Extract the (x, y) coordinate from the center of the cell holding the provided text.  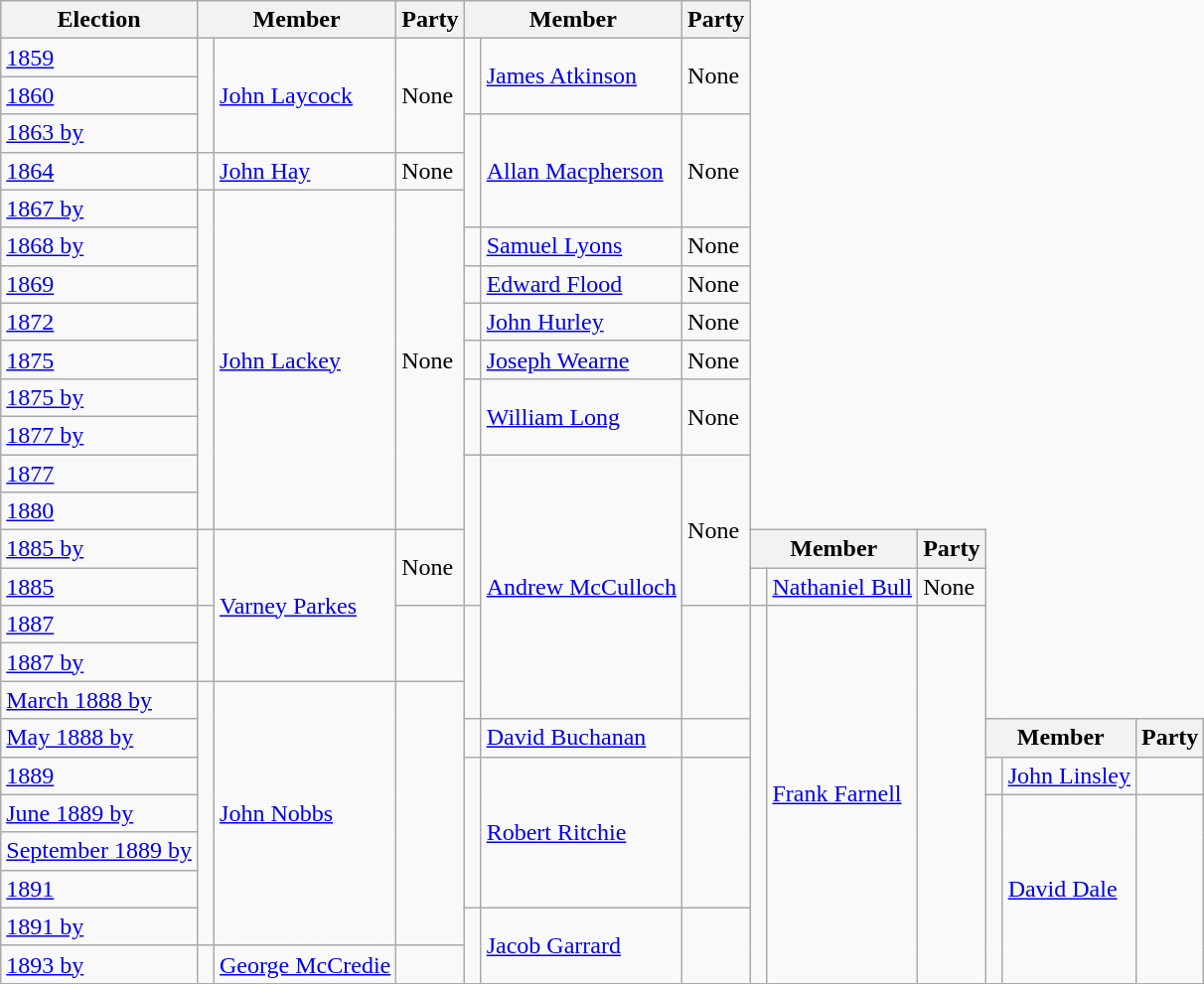
1893 by (99, 964)
1868 by (99, 246)
John Hurley (581, 322)
David Dale (1069, 889)
1887 (99, 625)
1864 (99, 171)
John Laycock (306, 95)
1877 (99, 474)
Varney Parkes (306, 606)
1891 (99, 889)
John Linsley (1069, 775)
1867 by (99, 209)
Frank Farnell (842, 794)
1880 (99, 511)
September 1889 by (99, 851)
1877 by (99, 435)
1859 (99, 58)
Samuel Lyons (581, 246)
Joseph Wearne (581, 359)
March 1888 by (99, 700)
James Atkinson (581, 76)
Allan Macpherson (581, 171)
George McCredie (306, 964)
Election (99, 20)
John Hay (306, 171)
1863 by (99, 133)
1885 (99, 587)
1875 (99, 359)
William Long (581, 416)
Jacob Garrard (581, 945)
1875 by (99, 397)
1860 (99, 95)
1889 (99, 775)
1872 (99, 322)
David Buchanan (581, 738)
Edward Flood (581, 284)
John Lackey (306, 359)
1887 by (99, 662)
Nathaniel Bull (842, 587)
June 1889 by (99, 813)
1891 by (99, 926)
May 1888 by (99, 738)
1869 (99, 284)
1885 by (99, 549)
Robert Ritchie (581, 832)
John Nobbs (306, 813)
Andrew McCulloch (581, 587)
